Capture the cell that displays the provided text and extract its (x, y) central coordinate. 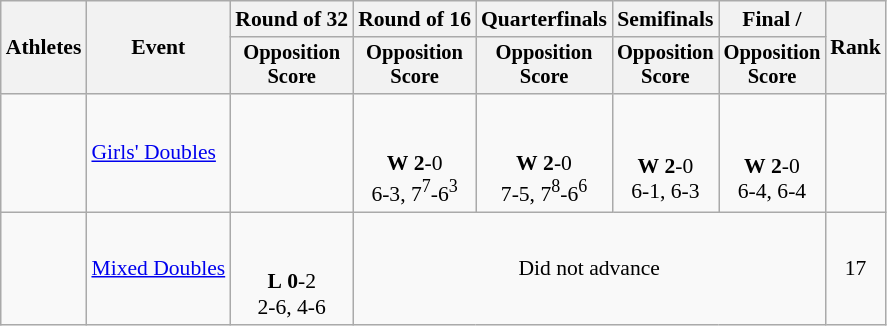
Event (158, 48)
W 2-0 6-1, 6-3 (666, 153)
Final / (772, 19)
17 (856, 268)
Round of 32 (292, 19)
Round of 16 (414, 19)
Semifinals (666, 19)
Girls' Doubles (158, 153)
L 0-2 2-6, 4-6 (292, 268)
Athletes (44, 48)
W 2-0 6-4, 6-4 (772, 153)
Rank (856, 48)
W 2-0 6-3, 77-63 (414, 153)
Did not advance (589, 268)
Quarterfinals (544, 19)
W 2-0 7-5, 78-66 (544, 153)
Mixed Doubles (158, 268)
